Identify which cell holds the provided text, then report its (x, y) central coordinate. 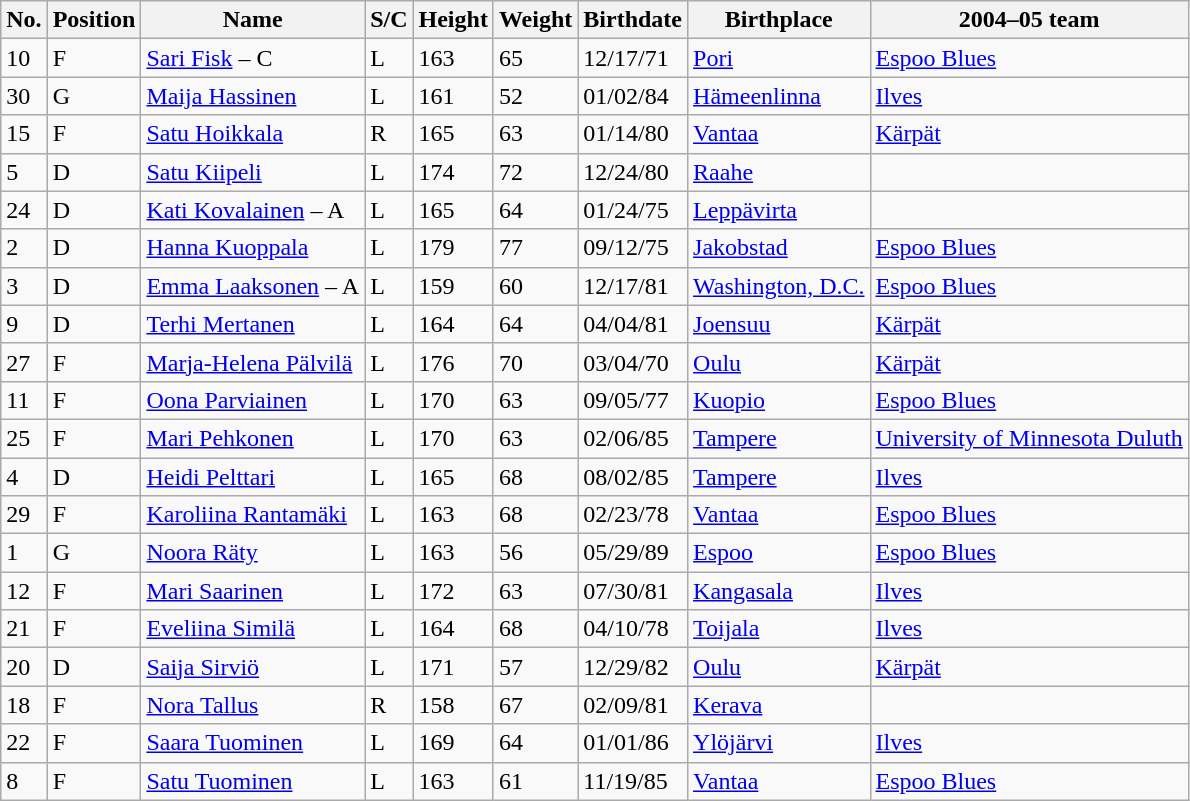
09/05/77 (633, 400)
Kati Kovalainen – A (253, 210)
8 (24, 781)
11 (24, 400)
12/24/80 (633, 172)
04/10/78 (633, 629)
67 (535, 705)
60 (535, 286)
Satu Tuominen (253, 781)
Heidi Pelttari (253, 477)
Noora Räty (253, 553)
Nora Tallus (253, 705)
Sari Fisk – C (253, 58)
Oona Parviainen (253, 400)
Kangasala (779, 591)
25 (24, 438)
12/29/82 (633, 667)
03/04/70 (633, 362)
Toijala (779, 629)
Pori (779, 58)
Ylöjärvi (779, 743)
5 (24, 172)
07/30/81 (633, 591)
S/C (389, 20)
Raahe (779, 172)
176 (453, 362)
Leppävirta (779, 210)
Maija Hassinen (253, 96)
158 (453, 705)
02/09/81 (633, 705)
Hanna Kuoppala (253, 248)
Washington, D.C. (779, 286)
04/04/81 (633, 324)
21 (24, 629)
01/24/75 (633, 210)
Position (94, 20)
Kerava (779, 705)
Name (253, 20)
Joensuu (779, 324)
Saara Tuominen (253, 743)
11/19/85 (633, 781)
61 (535, 781)
Height (453, 20)
10 (24, 58)
Eveliina Similä (253, 629)
174 (453, 172)
01/01/86 (633, 743)
171 (453, 667)
56 (535, 553)
169 (453, 743)
09/12/75 (633, 248)
01/14/80 (633, 134)
161 (453, 96)
Emma Laaksonen – A (253, 286)
05/29/89 (633, 553)
77 (535, 248)
Espoo (779, 553)
72 (535, 172)
Karoliina Rantamäki (253, 515)
159 (453, 286)
172 (453, 591)
12 (24, 591)
No. (24, 20)
Terhi Mertanen (253, 324)
01/02/84 (633, 96)
24 (24, 210)
Mari Saarinen (253, 591)
20 (24, 667)
Kuopio (779, 400)
Satu Kiipeli (253, 172)
Weight (535, 20)
12/17/81 (633, 286)
Saija Sirviö (253, 667)
179 (453, 248)
Birthplace (779, 20)
1 (24, 553)
3 (24, 286)
4 (24, 477)
University of Minnesota Duluth (1029, 438)
02/06/85 (633, 438)
08/02/85 (633, 477)
15 (24, 134)
Birthdate (633, 20)
18 (24, 705)
02/23/78 (633, 515)
57 (535, 667)
29 (24, 515)
65 (535, 58)
2 (24, 248)
Jakobstad (779, 248)
2004–05 team (1029, 20)
Mari Pehkonen (253, 438)
27 (24, 362)
30 (24, 96)
Marja-Helena Pälvilä (253, 362)
22 (24, 743)
70 (535, 362)
12/17/71 (633, 58)
52 (535, 96)
9 (24, 324)
Hämeenlinna (779, 96)
Satu Hoikkala (253, 134)
